Identify which cell holds the provided text, then report its [x, y] central coordinate. 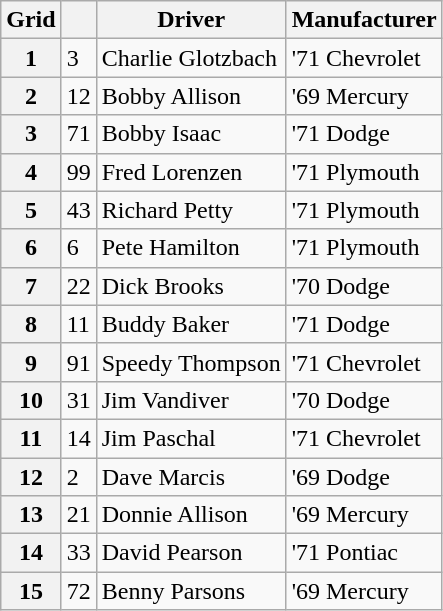
5 [31, 210]
Bobby Allison [191, 96]
Grid [31, 20]
'71 Pontiac [364, 553]
13 [31, 515]
Jim Vandiver [191, 400]
72 [78, 591]
Driver [191, 20]
Dave Marcis [191, 477]
Donnie Allison [191, 515]
Speedy Thompson [191, 362]
31 [78, 400]
43 [78, 210]
1 [31, 58]
Benny Parsons [191, 591]
Pete Hamilton [191, 248]
Charlie Glotzbach [191, 58]
David Pearson [191, 553]
15 [31, 591]
99 [78, 172]
Manufacturer [364, 20]
Bobby Isaac [191, 134]
7 [31, 286]
4 [31, 172]
Fred Lorenzen [191, 172]
22 [78, 286]
'69 Dodge [364, 477]
Buddy Baker [191, 324]
33 [78, 553]
Jim Paschal [191, 438]
Richard Petty [191, 210]
10 [31, 400]
91 [78, 362]
8 [31, 324]
71 [78, 134]
Dick Brooks [191, 286]
9 [31, 362]
21 [78, 515]
